Output the [x, y] coordinate of the center of the cell containing the given text.  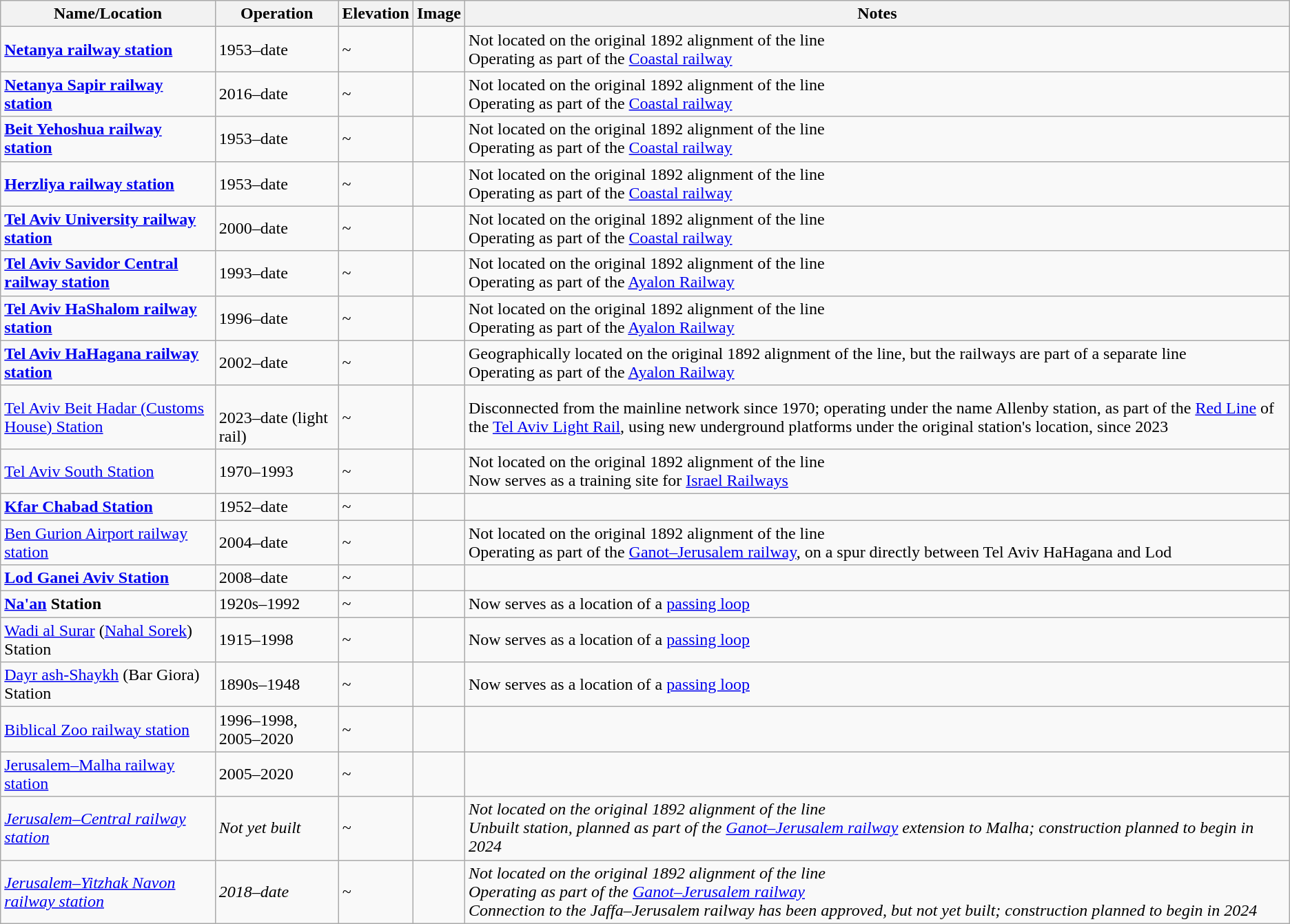
Jerusalem–Central railway station [108, 828]
1970–1993 [277, 471]
2004–date [277, 542]
Tel Aviv Beit Hadar (Customs House) Station [108, 417]
2008–date [277, 578]
2016–date [277, 94]
1920s–1992 [277, 604]
1993–date [277, 273]
Jerusalem–Malha railway station [108, 774]
1890s–1948 [277, 685]
2023–date (light rail) [277, 417]
Not yet built [277, 828]
Kfar Chabad Station [108, 506]
Lod Ganei Aviv Station [108, 578]
1915–1998 [277, 639]
2018–date [277, 892]
Name/Location [108, 14]
Herzliya railway station [108, 183]
1996–1998, 2005–2020 [277, 729]
Image [438, 14]
Netanya Sapir railway station [108, 94]
Tel Aviv Savidor Central railway station [108, 273]
Jerusalem–Yitzhak Navon railway station [108, 892]
2000–date [277, 229]
Notes [877, 14]
1996–date [277, 318]
Dayr ash-Shaykh (Bar Giora) Station [108, 685]
Not located on the original 1892 alignment of the lineNow serves as a training site for Israel Railways [877, 471]
Tel Aviv University railway station [108, 229]
Biblical Zoo railway station [108, 729]
Na'an Station [108, 604]
Wadi al Surar (Nahal Sorek) Station [108, 639]
Beit Yehoshua railway station [108, 139]
2005–2020 [277, 774]
1952–date [277, 506]
Ben Gurion Airport railway station [108, 542]
Tel Aviv South Station [108, 471]
Netanya railway station [108, 50]
Elevation [376, 14]
Tel Aviv HaHagana railway station [108, 362]
Operation [277, 14]
Tel Aviv HaShalom railway station [108, 318]
2002–date [277, 362]
